Pinpoint the cell where the given text exists, returning its [x, y] midpoint coordinate. 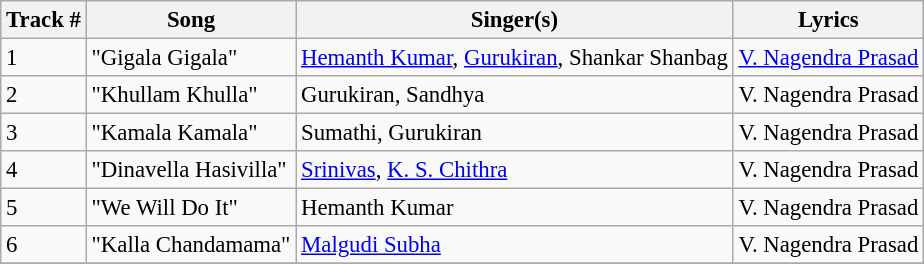
Lyrics [828, 20]
3 [44, 133]
Sumathi, Gurukiran [514, 133]
"Gigala Gigala" [190, 58]
"Kamala Kamala" [190, 133]
"Khullam Khulla" [190, 95]
Srinivas, K. S. Chithra [514, 170]
"Kalla Chandamama" [190, 245]
Gurukiran, Sandhya [514, 95]
Hemanth Kumar [514, 208]
Singer(s) [514, 20]
"Dinavella Hasivilla" [190, 170]
2 [44, 95]
6 [44, 245]
4 [44, 170]
Hemanth Kumar, Gurukiran, Shankar Shanbag [514, 58]
1 [44, 58]
"We Will Do It" [190, 208]
Song [190, 20]
Malgudi Subha [514, 245]
5 [44, 208]
Track # [44, 20]
